Determine the (X, Y) coordinate at the center of the cell enclosing the given text.  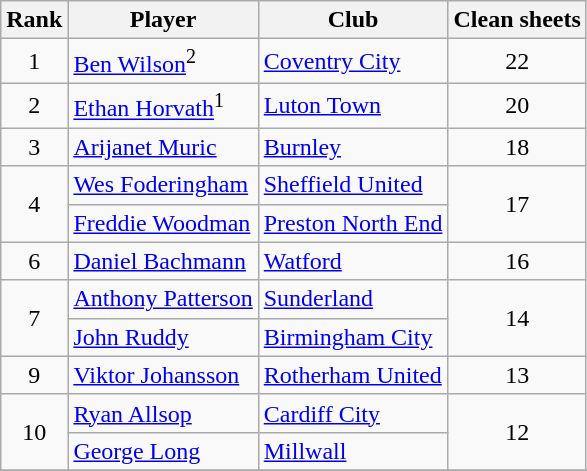
Preston North End (353, 223)
Anthony Patterson (163, 299)
3 (34, 147)
17 (517, 204)
13 (517, 375)
Club (353, 20)
12 (517, 432)
Watford (353, 261)
9 (34, 375)
George Long (163, 451)
Millwall (353, 451)
Sunderland (353, 299)
Ryan Allsop (163, 413)
Clean sheets (517, 20)
Coventry City (353, 62)
Arijanet Muric (163, 147)
18 (517, 147)
Luton Town (353, 106)
Birmingham City (353, 337)
Player (163, 20)
14 (517, 318)
Ben Wilson2 (163, 62)
22 (517, 62)
Rotherham United (353, 375)
10 (34, 432)
Cardiff City (353, 413)
4 (34, 204)
Viktor Johansson (163, 375)
1 (34, 62)
2 (34, 106)
Wes Foderingham (163, 185)
Daniel Bachmann (163, 261)
7 (34, 318)
John Ruddy (163, 337)
Freddie Woodman (163, 223)
6 (34, 261)
20 (517, 106)
Rank (34, 20)
Sheffield United (353, 185)
16 (517, 261)
Ethan Horvath1 (163, 106)
Burnley (353, 147)
